Provide the [X, Y] coordinate of the cell's center where the given text is located.  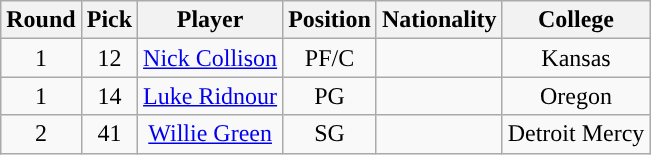
Round [41, 20]
Luke Ridnour [210, 96]
Nick Collison [210, 58]
12 [109, 58]
Pick [109, 20]
Kansas [576, 58]
PG [330, 96]
Willie Green [210, 134]
14 [109, 96]
College [576, 20]
Player [210, 20]
41 [109, 134]
PF/C [330, 58]
Oregon [576, 96]
Detroit Mercy [576, 134]
2 [41, 134]
Nationality [439, 20]
Position [330, 20]
SG [330, 134]
